Search for the cell housing the specified text and yield its [X, Y] center coordinate. 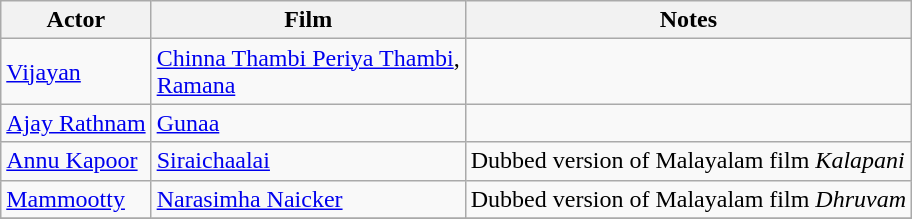
Film [308, 20]
Actor [76, 20]
Annu Kapoor [76, 161]
Narasimha Naicker [308, 199]
Ajay Rathnam [76, 123]
Gunaa [308, 123]
Mammootty [76, 199]
Vijayan [76, 72]
Siraichaalai [308, 161]
Dubbed version of Malayalam film Kalapani [688, 161]
Chinna Thambi Periya Thambi,Ramana [308, 72]
Dubbed version of Malayalam film Dhruvam [688, 199]
Notes [688, 20]
